Find where the given text appears and provide that cell's center as [x, y] coordinate. 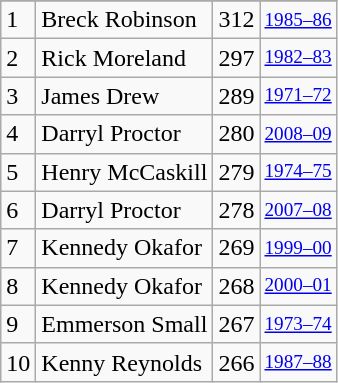
297 [236, 58]
1973–74 [298, 324]
Emmerson Small [124, 324]
1987–88 [298, 362]
1 [18, 20]
6 [18, 210]
Breck Robinson [124, 20]
1974–75 [298, 172]
4 [18, 134]
Henry McCaskill [124, 172]
266 [236, 362]
10 [18, 362]
5 [18, 172]
1982–83 [298, 58]
James Drew [124, 96]
269 [236, 248]
8 [18, 286]
268 [236, 286]
279 [236, 172]
2 [18, 58]
Rick Moreland [124, 58]
Kenny Reynolds [124, 362]
3 [18, 96]
267 [236, 324]
2000–01 [298, 286]
280 [236, 134]
2008–09 [298, 134]
2007–08 [298, 210]
7 [18, 248]
1999–00 [298, 248]
312 [236, 20]
1971–72 [298, 96]
289 [236, 96]
1985–86 [298, 20]
9 [18, 324]
278 [236, 210]
